For the text-containing cell, return its midpoint in [X, Y] coordinate format. 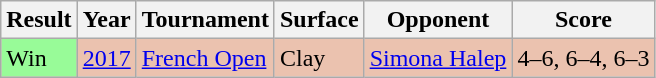
Win [39, 58]
4–6, 6–4, 6–3 [584, 58]
Clay [319, 58]
Score [584, 20]
Simona Halep [438, 58]
French Open [205, 58]
Opponent [438, 20]
Year [106, 20]
Result [39, 20]
2017 [106, 58]
Surface [319, 20]
Tournament [205, 20]
